Scan for the cell matching the given text and deliver its (X, Y) coordinate at center. 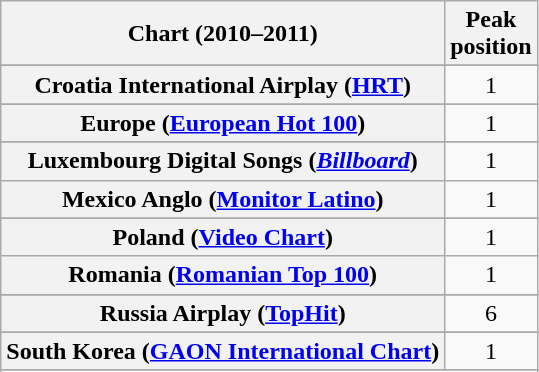
Chart (2010–2011) (223, 34)
South Korea (GAON International Chart) (223, 351)
Europe (European Hot 100) (223, 123)
Romania (Romanian Top 100) (223, 275)
6 (491, 313)
Mexico Anglo (Monitor Latino) (223, 199)
Poland (Video Chart) (223, 237)
Peakposition (491, 34)
Russia Airplay (TopHit) (223, 313)
Croatia International Airplay (HRT) (223, 85)
Luxembourg Digital Songs (Billboard) (223, 161)
